Provide the [X, Y] coordinate of the cell's center where the given text is located.  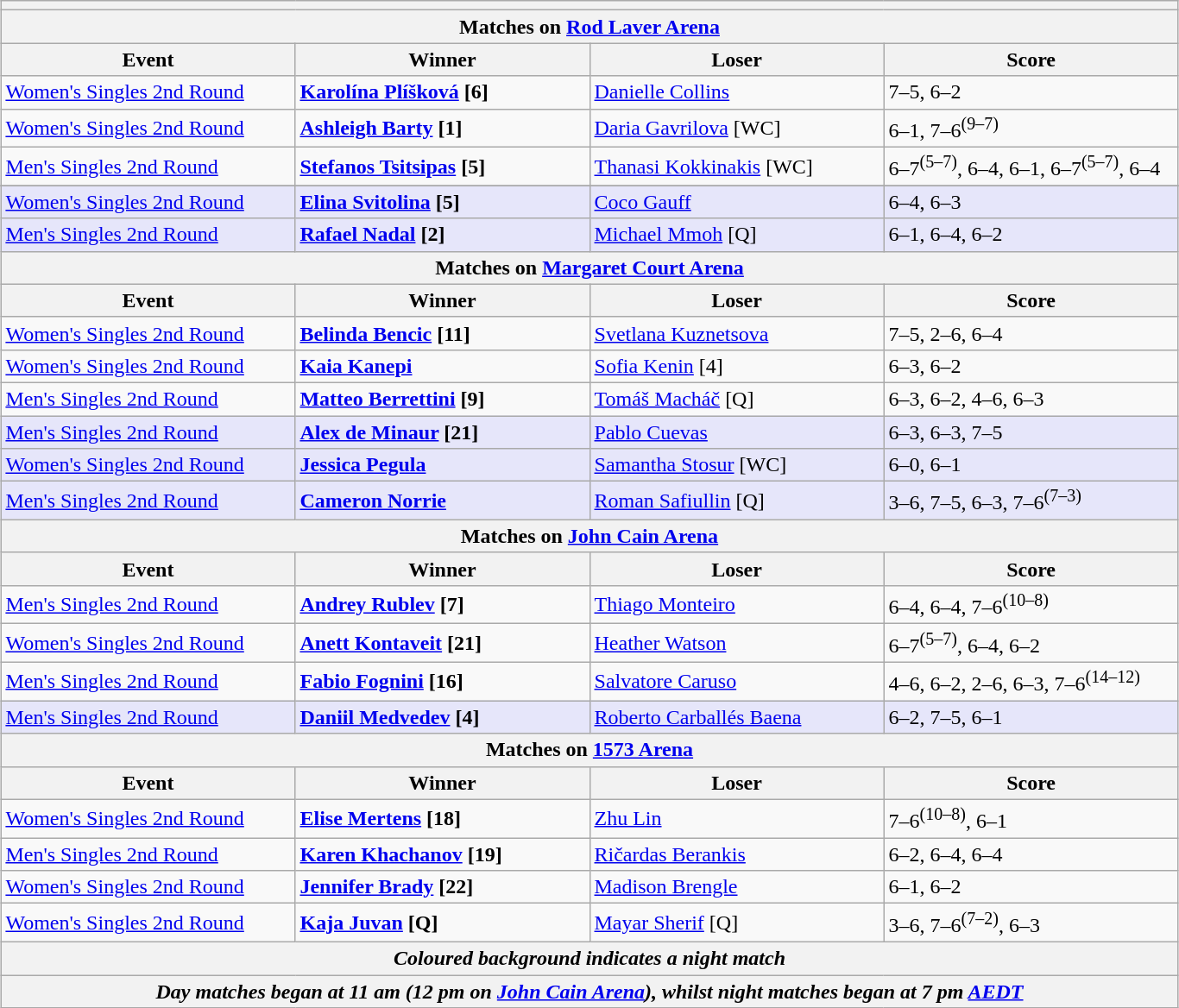
Heather Watson [737, 644]
6–1, 7–6(9–7) [1031, 128]
6–0, 6–1 [1031, 465]
4–6, 6–2, 2–6, 6–3, 7–6(14–12) [1031, 682]
7–5, 2–6, 6–4 [1031, 333]
Svetlana Kuznetsova [737, 333]
6–3, 6–2 [1031, 366]
Anett Kontaveit [21] [442, 644]
6–3, 6–3, 7–5 [1031, 432]
Michael Mmoh [Q] [737, 235]
Daria Gavrilova [WC] [737, 128]
6–7(5–7), 6–4, 6–2 [1031, 644]
Samantha Stosur [WC] [737, 465]
Andrey Rublev [7] [442, 604]
Rafael Nadal [2] [442, 235]
6–2, 6–4, 6–4 [1031, 854]
Jessica Pegula [442, 465]
Sofia Kenin [4] [737, 366]
6–3, 6–2, 4–6, 6–3 [1031, 399]
Madison Brengle [737, 887]
Cameron Norrie [442, 501]
6–2, 7–5, 6–1 [1031, 717]
Matches on Rod Laver Arena [589, 27]
Elise Mertens [18] [442, 818]
Roberto Carballés Baena [737, 717]
Zhu Lin [737, 818]
6–7(5–7), 6–4, 6–1, 6–7(5–7), 6–4 [1031, 167]
Alex de Minaur [21] [442, 432]
Danielle Collins [737, 92]
Matteo Berrettini [9] [442, 399]
Salvatore Caruso [737, 682]
Thanasi Kokkinakis [WC] [737, 167]
Coco Gauff [737, 202]
3–6, 7–6(7–2), 6–3 [1031, 923]
6–1, 6–4, 6–2 [1031, 235]
Matches on Margaret Court Arena [589, 268]
3–6, 7–5, 6–3, 7–6(7–3) [1031, 501]
7–6(10–8), 6–1 [1031, 818]
6–1, 6–2 [1031, 887]
Mayar Sherif [Q] [737, 923]
6–4, 6–4, 7–6(10–8) [1031, 604]
Ashleigh Barty [1] [442, 128]
6–4, 6–3 [1031, 202]
Thiago Monteiro [737, 604]
Ričardas Berankis [737, 854]
Kaja Juvan [Q] [442, 923]
Karen Khachanov [19] [442, 854]
Stefanos Tsitsipas [5] [442, 167]
Belinda Bencic [11] [442, 333]
Pablo Cuevas [737, 432]
Day matches began at 11 am (12 pm on John Cain Arena), whilst night matches began at 7 pm AEDT [589, 992]
Daniil Medvedev [4] [442, 717]
Fabio Fognini [16] [442, 682]
Kaia Kanepi [442, 366]
Tomáš Macháč [Q] [737, 399]
Coloured background indicates a night match [589, 958]
Jennifer Brady [22] [442, 887]
Matches on John Cain Arena [589, 536]
Elina Svitolina [5] [442, 202]
Karolína Plíšková [6] [442, 92]
Roman Safiullin [Q] [737, 501]
7–5, 6–2 [1031, 92]
Matches on 1573 Arena [589, 750]
